Return [X, Y] of the center of cell containing provided text 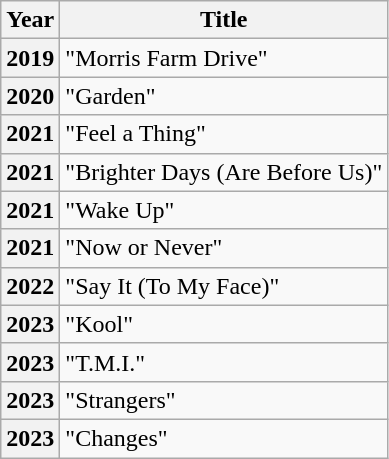
"Garden" [224, 96]
2022 [30, 286]
Year [30, 20]
"Strangers" [224, 400]
"Feel a Thing" [224, 134]
2019 [30, 58]
"Changes" [224, 438]
"Morris Farm Drive" [224, 58]
2020 [30, 96]
"Say It (To My Face)" [224, 286]
Title [224, 20]
"Now or Never" [224, 248]
"Kool" [224, 324]
"Wake Up" [224, 210]
"Brighter Days (Are Before Us)" [224, 172]
"T.M.I." [224, 362]
